Extract the (x, y) coordinate from the center of the cell holding the provided text.  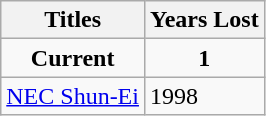
1 (204, 58)
Years Lost (204, 20)
1998 (204, 96)
Titles (73, 20)
NEC Shun-Ei (73, 96)
Current (73, 58)
